Output the [x, y] coordinate of the center of the cell containing the given text.  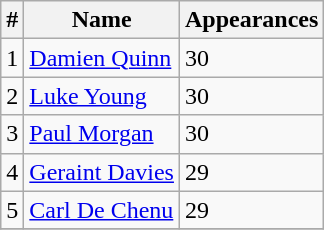
5 [12, 210]
Name [102, 20]
4 [12, 172]
1 [12, 58]
3 [12, 134]
Geraint Davies [102, 172]
2 [12, 96]
Damien Quinn [102, 58]
Appearances [251, 20]
# [12, 20]
Luke Young [102, 96]
Paul Morgan [102, 134]
Carl De Chenu [102, 210]
